For the text-containing cell, return its midpoint in [X, Y] coordinate format. 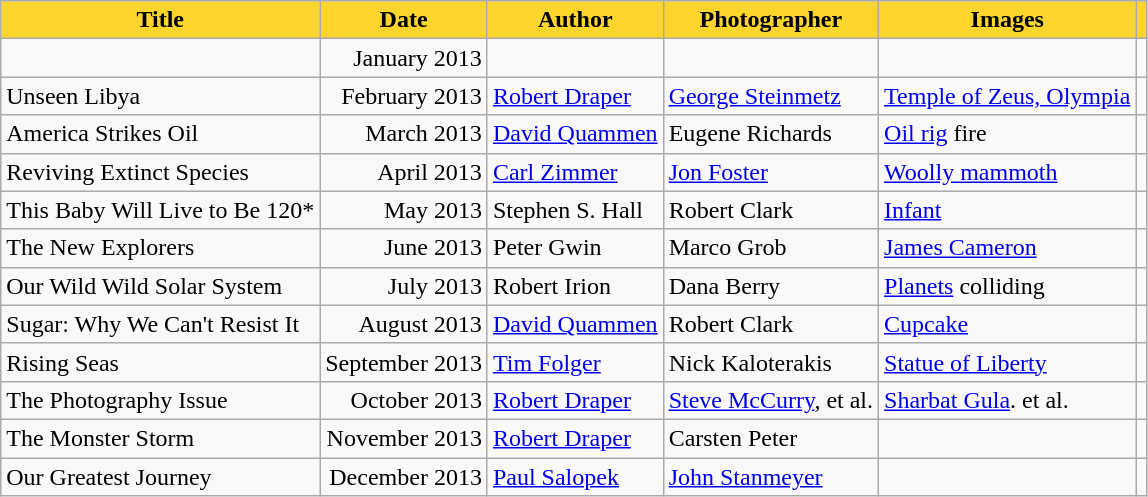
Woolly mammoth [1008, 172]
Nick Kaloterakis [770, 362]
September 2013 [404, 362]
George Steinmetz [770, 96]
Sharbat Gula. et al. [1008, 400]
Author [575, 20]
December 2013 [404, 477]
Eugene Richards [770, 134]
Temple of Zeus, Olympia [1008, 96]
America Strikes Oil [160, 134]
Carl Zimmer [575, 172]
Stephen S. Hall [575, 210]
January 2013 [404, 58]
Jon Foster [770, 172]
Our Greatest Journey [160, 477]
Infant [1008, 210]
Cupcake [1008, 324]
The Monster Storm [160, 438]
Our Wild Wild Solar System [160, 286]
Peter Gwin [575, 248]
Carsten Peter [770, 438]
Sugar: Why We Can't Resist It [160, 324]
This Baby Will Live to Be 120* [160, 210]
Marco Grob [770, 248]
Rising Seas [160, 362]
Images [1008, 20]
April 2013 [404, 172]
May 2013 [404, 210]
John Stanmeyer [770, 477]
Photographer [770, 20]
Unseen Libya [160, 96]
Steve McCurry, et al. [770, 400]
July 2013 [404, 286]
Planets colliding [1008, 286]
The Photography Issue [160, 400]
Reviving Extinct Species [160, 172]
June 2013 [404, 248]
Paul Salopek [575, 477]
October 2013 [404, 400]
Title [160, 20]
The New Explorers [160, 248]
March 2013 [404, 134]
Statue of Liberty [1008, 362]
James Cameron [1008, 248]
Date [404, 20]
Tim Folger [575, 362]
Oil rig fire [1008, 134]
Robert Irion [575, 286]
Dana Berry [770, 286]
August 2013 [404, 324]
February 2013 [404, 96]
November 2013 [404, 438]
